Locate the cell with the specified text and output its [x, y] center coordinate. 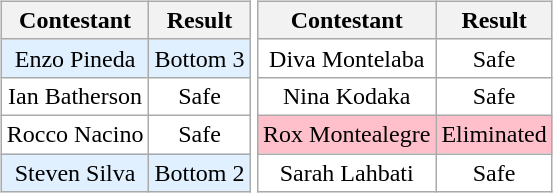
Bottom 2 [200, 173]
Rocco Nacino [75, 134]
Steven Silva [75, 173]
Enzo Pineda [75, 58]
Ian Batherson [75, 96]
Rox Montealegre [347, 134]
Diva Montelaba [347, 58]
Eliminated [494, 134]
Sarah Lahbati [347, 173]
Nina Kodaka [347, 96]
Bottom 3 [200, 58]
